Return [x, y] of the center of cell containing provided text 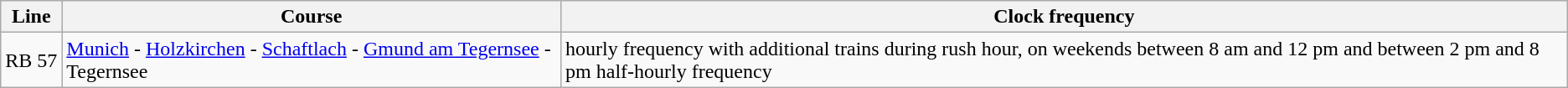
Munich - Holzkirchen - Schaftlach - Gmund am Tegernsee - Tegernsee [312, 60]
hourly frequency with additional trains during rush hour, on weekends between 8 am and 12 pm and between 2 pm and 8 pm half-hourly frequency [1065, 60]
Line [32, 17]
RB 57 [32, 60]
Course [312, 17]
Clock frequency [1065, 17]
